Extract the (X, Y) coordinate from the center of the cell holding the provided text.  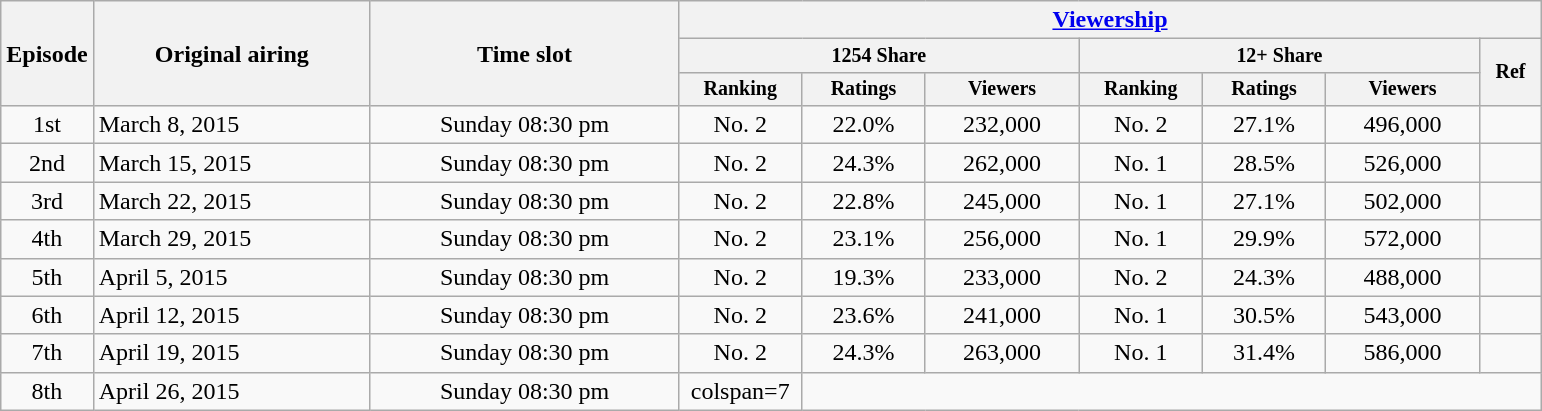
April 5, 2015 (232, 277)
586,000 (1403, 353)
4th (47, 239)
241,000 (1002, 315)
31.4% (1264, 353)
Episode (47, 54)
29.9% (1264, 239)
Viewership (1110, 20)
3rd (47, 201)
233,000 (1002, 277)
April 19, 2015 (232, 353)
28.5% (1264, 163)
Ref (1511, 72)
Original airing (232, 54)
March 8, 2015 (232, 125)
245,000 (1002, 201)
22.8% (864, 201)
2nd (47, 163)
19.3% (864, 277)
256,000 (1002, 239)
April 26, 2015 (232, 391)
6th (47, 315)
March 15, 2015 (232, 163)
Time slot (524, 54)
22.0% (864, 125)
7th (47, 353)
5th (47, 277)
March 29, 2015 (232, 239)
12+ Share (1280, 56)
1st (47, 125)
543,000 (1403, 315)
1254 Share (880, 56)
496,000 (1403, 125)
colspan=7 (740, 391)
23.1% (864, 239)
232,000 (1002, 125)
502,000 (1403, 201)
March 22, 2015 (232, 201)
April 12, 2015 (232, 315)
30.5% (1264, 315)
262,000 (1002, 163)
8th (47, 391)
488,000 (1403, 277)
263,000 (1002, 353)
23.6% (864, 315)
572,000 (1403, 239)
526,000 (1403, 163)
